Return the (x, y) coordinate for the center point of the cell that contains the specified text.  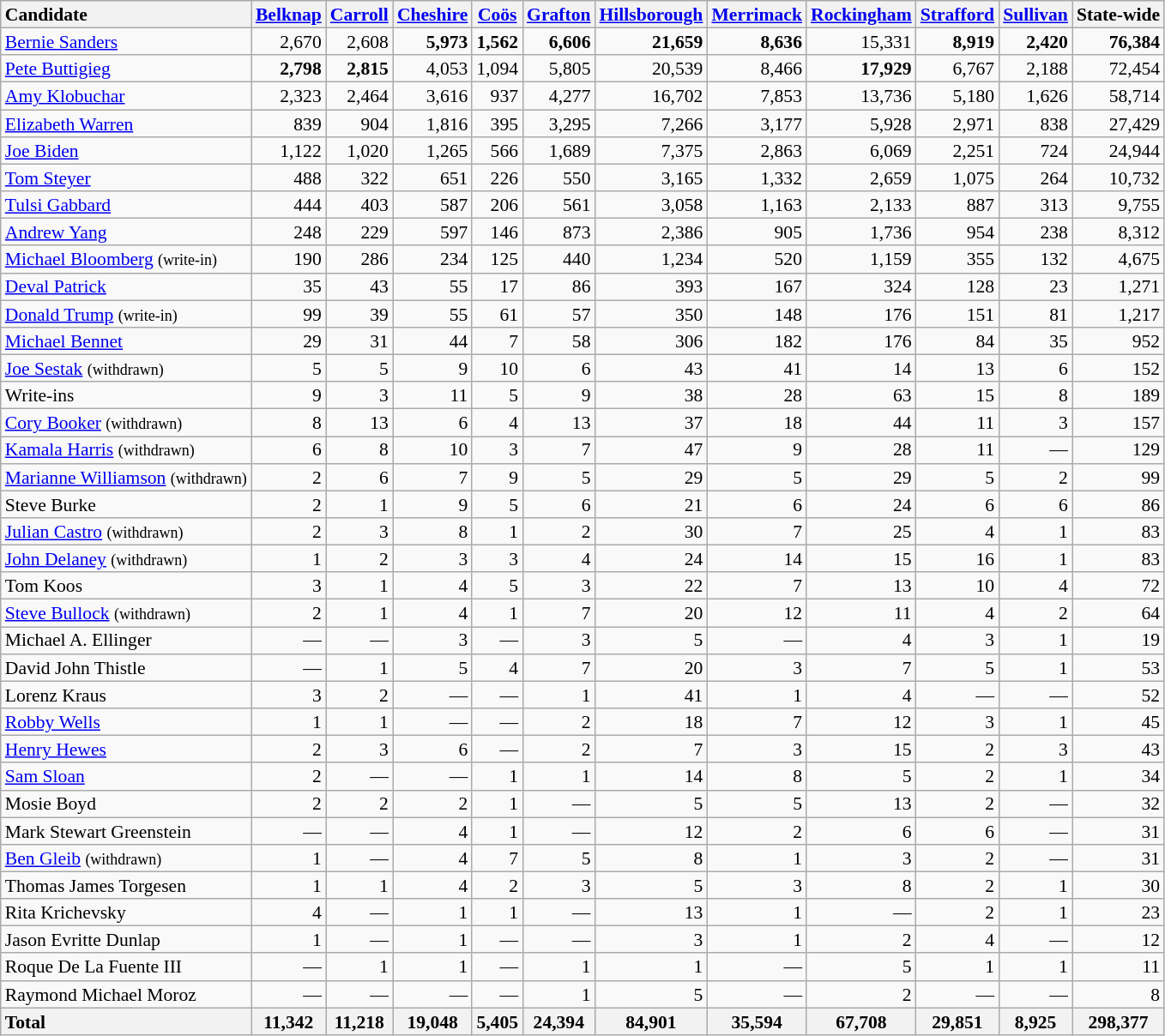
4,675 (1119, 260)
152 (1119, 369)
313 (1035, 205)
Kamala Harris (withdrawn) (126, 450)
146 (498, 232)
587 (432, 205)
32 (1119, 804)
395 (498, 123)
1,234 (652, 260)
Andrew Yang (126, 232)
3,616 (432, 96)
19,048 (432, 1021)
8,466 (757, 69)
37 (652, 423)
Grafton (558, 15)
22 (652, 587)
597 (432, 232)
10,732 (1119, 178)
520 (757, 260)
6,767 (957, 69)
Mark Stewart Greenstein (126, 831)
19 (1119, 641)
6,606 (558, 42)
1,159 (861, 260)
8,925 (1035, 1021)
58,714 (1119, 96)
11,342 (288, 1021)
Thomas James Torgesen (126, 886)
Henry Hewes (126, 750)
355 (957, 260)
5,928 (861, 123)
444 (288, 205)
Steve Burke (126, 504)
2,971 (957, 123)
13,736 (861, 96)
286 (359, 260)
21 (652, 504)
Bernie Sanders (126, 42)
4,277 (558, 96)
Sam Sloan (126, 777)
Belknap (288, 15)
47 (652, 450)
David John Thistle (126, 668)
904 (359, 123)
Donald Trump (write-in) (126, 314)
5,180 (957, 96)
2,670 (288, 42)
148 (757, 314)
2,464 (359, 96)
322 (359, 178)
84,901 (652, 1021)
651 (432, 178)
Total (126, 1021)
7,266 (652, 123)
John Delaney (withdrawn) (126, 559)
Jason Evritte Dunlap (126, 940)
393 (652, 286)
61 (498, 314)
63 (861, 395)
24,944 (1119, 151)
Coös (498, 15)
2,386 (652, 232)
Pete Buttigieg (126, 69)
84 (957, 341)
887 (957, 205)
Merrimack (757, 15)
Amy Klobuchar (126, 96)
264 (1035, 178)
Steve Bullock (withdrawn) (126, 613)
58 (558, 341)
724 (1035, 151)
11,218 (359, 1021)
129 (1119, 450)
45 (1119, 722)
1,075 (957, 178)
17,929 (861, 69)
2,251 (957, 151)
35,594 (757, 1021)
Candidate (126, 15)
132 (1035, 260)
8,919 (957, 42)
1,689 (558, 151)
2,133 (861, 205)
29,851 (957, 1021)
488 (288, 178)
550 (558, 178)
2,798 (288, 69)
3,295 (558, 123)
34 (1119, 777)
5,973 (432, 42)
182 (757, 341)
Ben Gleib (withdrawn) (126, 858)
24,394 (558, 1021)
20,539 (652, 69)
2,815 (359, 69)
21,659 (652, 42)
440 (558, 260)
Cory Booker (withdrawn) (126, 423)
81 (1035, 314)
17 (498, 286)
838 (1035, 123)
Cheshire (432, 15)
561 (558, 205)
Michael Bloomberg (write-in) (126, 260)
1,217 (1119, 314)
167 (757, 286)
1,332 (757, 178)
189 (1119, 395)
905 (757, 232)
2,323 (288, 96)
2,188 (1035, 69)
Tulsi Gabbard (126, 205)
238 (1035, 232)
873 (558, 232)
Hillsborough (652, 15)
3,058 (652, 205)
Strafford (957, 15)
937 (498, 96)
Raymond Michael Moroz (126, 995)
Sullivan (1035, 15)
6,069 (861, 151)
350 (652, 314)
Joe Sestak (withdrawn) (126, 369)
Joe Biden (126, 151)
Michael Bennet (126, 341)
5,405 (498, 1021)
38 (652, 395)
64 (1119, 613)
Michael A. Ellinger (126, 641)
Roque De La Fuente III (126, 967)
State-wide (1119, 15)
1,122 (288, 151)
5,805 (558, 69)
306 (652, 341)
15,331 (861, 42)
Rockingham (861, 15)
Rita Krichevsky (126, 913)
76,384 (1119, 42)
1,020 (359, 151)
248 (288, 232)
1,163 (757, 205)
72,454 (1119, 69)
1,271 (1119, 286)
Write-ins (126, 395)
190 (288, 260)
Marianne Williamson (withdrawn) (126, 478)
1,736 (861, 232)
1,626 (1035, 96)
2,863 (757, 151)
128 (957, 286)
Tom Koos (126, 587)
16 (957, 559)
Elizabeth Warren (126, 123)
2,608 (359, 42)
229 (359, 232)
Deval Patrick (126, 286)
9,755 (1119, 205)
67,708 (861, 1021)
Tom Steyer (126, 178)
1,562 (498, 42)
324 (861, 286)
2,420 (1035, 42)
7,853 (757, 96)
206 (498, 205)
Robby Wells (126, 722)
226 (498, 178)
566 (498, 151)
25 (861, 532)
57 (558, 314)
Mosie Boyd (126, 804)
27,429 (1119, 123)
839 (288, 123)
7,375 (652, 151)
954 (957, 232)
151 (957, 314)
52 (1119, 695)
16,702 (652, 96)
53 (1119, 668)
1,094 (498, 69)
1,816 (432, 123)
403 (359, 205)
39 (359, 314)
234 (432, 260)
8,636 (757, 42)
2,659 (861, 178)
Lorenz Kraus (126, 695)
Julian Castro (withdrawn) (126, 532)
72 (1119, 587)
3,177 (757, 123)
Carroll (359, 15)
157 (1119, 423)
1,265 (432, 151)
952 (1119, 341)
4,053 (432, 69)
3,165 (652, 178)
8,312 (1119, 232)
125 (498, 260)
298,377 (1119, 1021)
